Determine the (X, Y) coordinate at the center of the cell enclosing the given text.  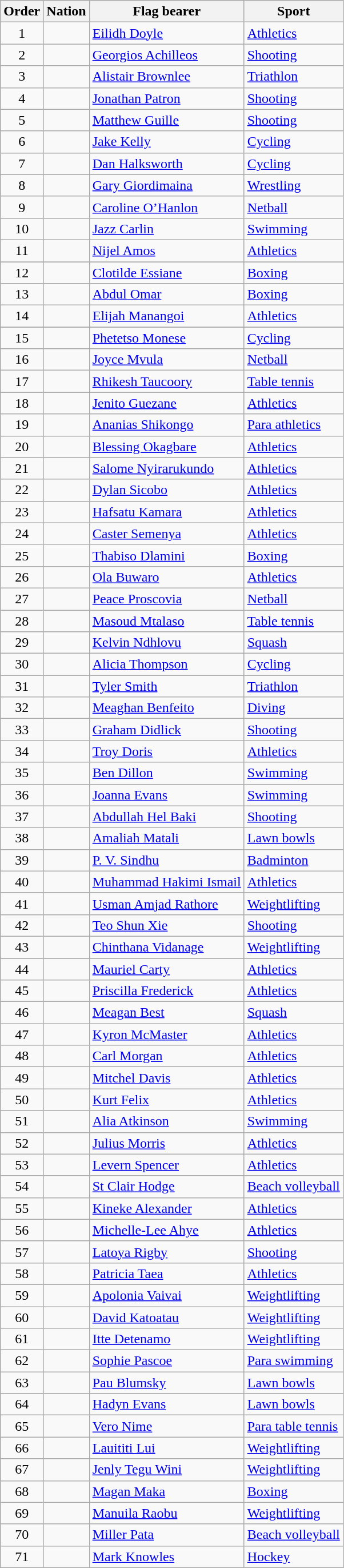
Magan Maka (167, 1491)
43 (22, 947)
66 (22, 1448)
68 (22, 1491)
4 (22, 98)
Carl Morgan (167, 1056)
Mark Knowles (167, 1557)
Levern Spencer (167, 1165)
45 (22, 991)
Jonathan Patron (167, 98)
30 (22, 664)
Gary Giordimaina (167, 185)
9 (22, 207)
Hockey (294, 1557)
56 (22, 1230)
46 (22, 1013)
14 (22, 316)
51 (22, 1121)
Jenly Tegu Wini (167, 1470)
Vero Nime (167, 1426)
50 (22, 1100)
42 (22, 925)
Eilidh Doyle (167, 33)
60 (22, 1317)
Elijah Manangoi (167, 316)
49 (22, 1078)
Masoud Mtalaso (167, 620)
Thabiso Dlamini (167, 555)
Apolonia Vaivai (167, 1295)
Hafsatu Kamara (167, 512)
Ananias Shikongo (167, 425)
54 (22, 1187)
Blessing Okagbare (167, 447)
47 (22, 1034)
Badminton (294, 860)
13 (22, 295)
39 (22, 860)
Manuila Raobu (167, 1513)
25 (22, 555)
58 (22, 1273)
40 (22, 882)
44 (22, 969)
Priscilla Frederick (167, 991)
41 (22, 904)
Hadyn Evans (167, 1404)
Julius Morris (167, 1143)
70 (22, 1535)
Wrestling (294, 185)
67 (22, 1470)
Michelle-Lee Ahye (167, 1230)
55 (22, 1208)
21 (22, 468)
Georgios Achilleos (167, 55)
Latoya Rigby (167, 1252)
12 (22, 273)
Mauriel Carty (167, 969)
Para athletics (294, 425)
Ola Buwaro (167, 577)
36 (22, 795)
53 (22, 1165)
Amaliah Matali (167, 838)
27 (22, 599)
59 (22, 1295)
Kineke Alexander (167, 1208)
65 (22, 1426)
Graham Didlick (167, 730)
52 (22, 1143)
Order (22, 11)
Mitchel Davis (167, 1078)
3 (22, 77)
11 (22, 250)
Kyron McMaster (167, 1034)
18 (22, 403)
Matthew Guille (167, 120)
48 (22, 1056)
61 (22, 1339)
23 (22, 512)
Meagan Best (167, 1013)
Dan Halksworth (167, 164)
Sport (294, 11)
31 (22, 686)
Chinthana Vidanage (167, 947)
38 (22, 838)
2 (22, 55)
Nijel Amos (167, 250)
64 (22, 1404)
33 (22, 730)
Troy Doris (167, 751)
P. V. Sindhu (167, 860)
10 (22, 229)
Itte Detenamo (167, 1339)
35 (22, 773)
20 (22, 447)
Lauititi Lui (167, 1448)
8 (22, 185)
15 (22, 338)
71 (22, 1557)
Nation (66, 11)
17 (22, 381)
Alistair Brownlee (167, 77)
Rhikesh Taucoory (167, 381)
Abdul Omar (167, 295)
Abdullah Hel Baki (167, 817)
Ben Dillon (167, 773)
Flag bearer (167, 11)
19 (22, 425)
Joyce Mvula (167, 360)
Teo Shun Xie (167, 925)
7 (22, 164)
Muhammad Hakimi Ismail (167, 882)
Jazz Carlin (167, 229)
Patricia Taea (167, 1273)
Pau Blumsky (167, 1383)
16 (22, 360)
Jake Kelly (167, 142)
63 (22, 1383)
Para table tennis (294, 1426)
Joanna Evans (167, 795)
26 (22, 577)
Kurt Felix (167, 1100)
32 (22, 708)
69 (22, 1513)
Caster Semenya (167, 534)
22 (22, 490)
Caroline O’Hanlon (167, 207)
Alicia Thompson (167, 664)
Salome Nyirarukundo (167, 468)
37 (22, 817)
62 (22, 1361)
Kelvin Ndhlovu (167, 643)
1 (22, 33)
34 (22, 751)
Dylan Sicobo (167, 490)
Jenito Guezane (167, 403)
Peace Proscovia (167, 599)
Clotilde Essiane (167, 273)
Meaghan Benfeito (167, 708)
Para swimming (294, 1361)
Alia Atkinson (167, 1121)
St Clair Hodge (167, 1187)
6 (22, 142)
Phetetso Monese (167, 338)
5 (22, 120)
David Katoatau (167, 1317)
29 (22, 643)
57 (22, 1252)
24 (22, 534)
Sophie Pascoe (167, 1361)
Diving (294, 708)
Tyler Smith (167, 686)
Usman Amjad Rathore (167, 904)
Miller Pata (167, 1535)
28 (22, 620)
